From the cell containing the given text, extract its center point as (X, Y) coordinate. 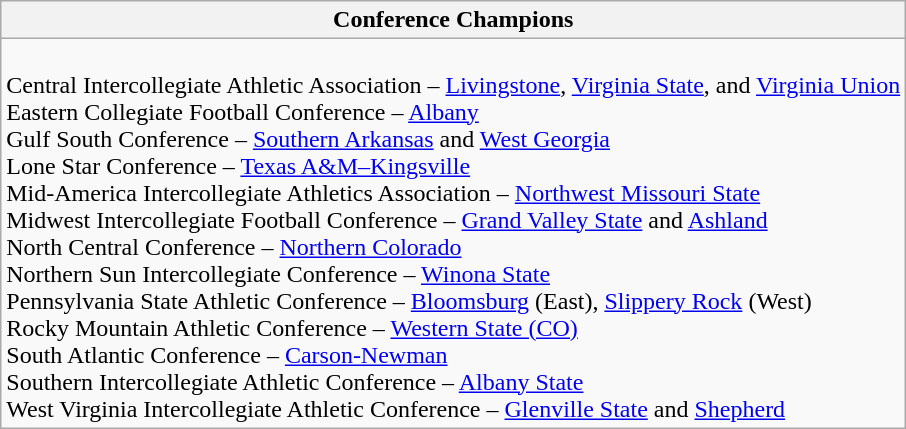
Conference Champions (454, 20)
